For the text-containing cell, return its midpoint in (x, y) coordinate format. 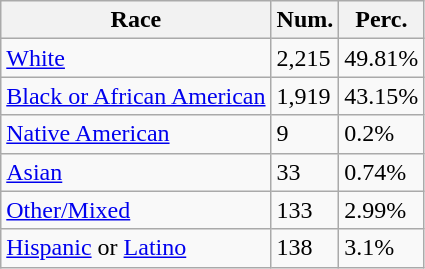
Race (136, 20)
0.74% (382, 172)
138 (305, 248)
Asian (136, 172)
49.81% (382, 58)
Perc. (382, 20)
9 (305, 134)
2,215 (305, 58)
43.15% (382, 96)
Num. (305, 20)
Black or African American (136, 96)
3.1% (382, 248)
Other/Mixed (136, 210)
Native American (136, 134)
Hispanic or Latino (136, 248)
33 (305, 172)
White (136, 58)
1,919 (305, 96)
0.2% (382, 134)
2.99% (382, 210)
133 (305, 210)
